Determine the (X, Y) coordinate at the center of the cell enclosing the given text.  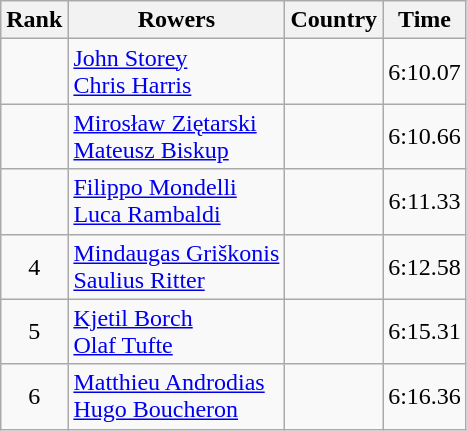
6:10.66 (425, 136)
Rowers (176, 20)
Matthieu AndrodiasHugo Boucheron (176, 396)
Time (425, 20)
Filippo MondelliLuca Rambaldi (176, 202)
Mindaugas GriškonisSaulius Ritter (176, 266)
6:15.31 (425, 332)
Mirosław ZiętarskiMateusz Biskup (176, 136)
4 (34, 266)
6:12.58 (425, 266)
6 (34, 396)
6:11.33 (425, 202)
Country (334, 20)
5 (34, 332)
Rank (34, 20)
6:16.36 (425, 396)
Kjetil BorchOlaf Tufte (176, 332)
John StoreyChris Harris (176, 72)
6:10.07 (425, 72)
